Search for the cell housing the specified text and yield its [X, Y] center coordinate. 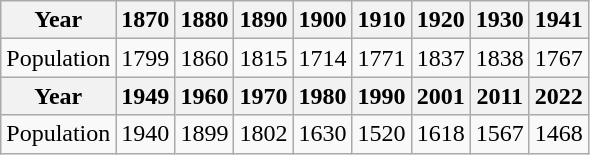
1940 [146, 134]
1930 [500, 20]
1970 [264, 96]
1880 [204, 20]
1618 [440, 134]
1630 [322, 134]
1767 [558, 58]
1941 [558, 20]
1714 [322, 58]
1771 [382, 58]
2022 [558, 96]
1920 [440, 20]
1520 [382, 134]
1837 [440, 58]
1870 [146, 20]
1799 [146, 58]
1980 [322, 96]
1960 [204, 96]
1802 [264, 134]
2011 [500, 96]
1567 [500, 134]
1910 [382, 20]
1890 [264, 20]
1899 [204, 134]
1860 [204, 58]
1949 [146, 96]
1815 [264, 58]
1900 [322, 20]
1838 [500, 58]
2001 [440, 96]
1990 [382, 96]
1468 [558, 134]
